Return the [x, y] coordinate for the center point of the cell that contains the specified text.  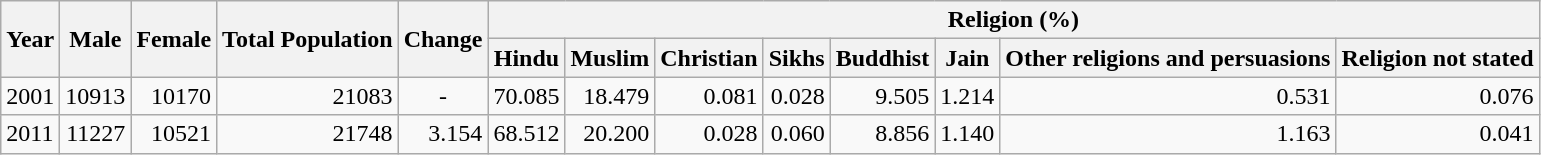
Hindu [526, 58]
3.154 [443, 134]
1.214 [968, 96]
Other religions and persuasions [1168, 58]
Buddhist [882, 58]
Sikhs [796, 58]
21748 [308, 134]
Religion (%) [1014, 20]
10521 [174, 134]
Total Population [308, 39]
9.505 [882, 96]
Male [96, 39]
10913 [96, 96]
11227 [96, 134]
Female [174, 39]
Religion not stated [1438, 58]
Change [443, 39]
2001 [30, 96]
70.085 [526, 96]
Muslim [610, 58]
0.041 [1438, 134]
68.512 [526, 134]
10170 [174, 96]
1.163 [1168, 134]
1.140 [968, 134]
- [443, 96]
0.060 [796, 134]
20.200 [610, 134]
0.531 [1168, 96]
Jain [968, 58]
2011 [30, 134]
8.856 [882, 134]
Christian [709, 58]
0.081 [709, 96]
0.076 [1438, 96]
18.479 [610, 96]
Year [30, 39]
21083 [308, 96]
